Detect which cell encompasses the target text, then output its [x, y] center coordinate. 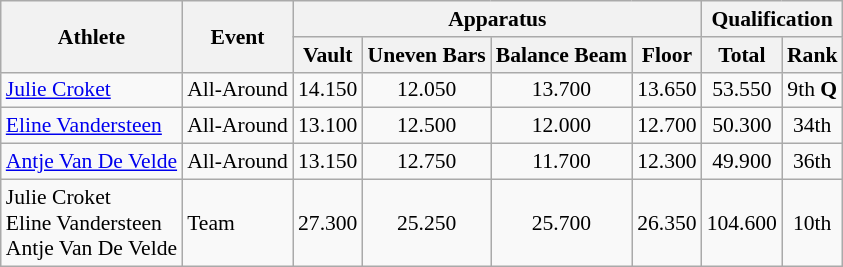
Julie CroketEline VandersteenAntje Van De Velde [92, 222]
Uneven Bars [426, 55]
9th Q [812, 90]
13.650 [666, 90]
Floor [666, 55]
Rank [812, 55]
27.300 [328, 222]
10th [812, 222]
Qualification [772, 19]
13.150 [328, 162]
13.700 [562, 90]
Balance Beam [562, 55]
14.150 [328, 90]
53.550 [742, 90]
Julie Croket [92, 90]
12.500 [426, 126]
26.350 [666, 222]
25.700 [562, 222]
Athlete [92, 36]
Vault [328, 55]
12.050 [426, 90]
12.300 [666, 162]
12.750 [426, 162]
Antje Van De Velde [92, 162]
12.000 [562, 126]
25.250 [426, 222]
Event [238, 36]
11.700 [562, 162]
Apparatus [498, 19]
Team [238, 222]
36th [812, 162]
12.700 [666, 126]
13.100 [328, 126]
Total [742, 55]
50.300 [742, 126]
49.900 [742, 162]
104.600 [742, 222]
Eline Vandersteen [92, 126]
34th [812, 126]
